Search for the cell housing the specified text and yield its (x, y) center coordinate. 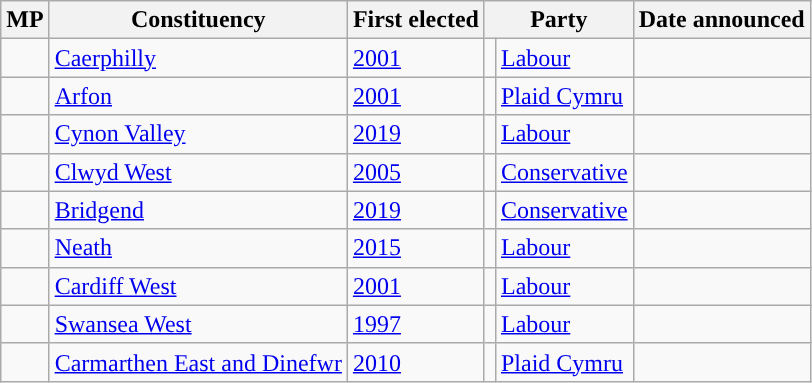
Party (558, 20)
Consti­tuency (198, 20)
Cardiff West (198, 286)
2005 (416, 172)
2015 (416, 248)
Carmarthen East and Dinefwr (198, 362)
Swansea West (198, 324)
2010 (416, 362)
First elected (416, 20)
Neath (198, 248)
1997 (416, 324)
Caerphilly (198, 58)
MP (25, 20)
Bridgend (198, 210)
Arfon (198, 96)
Clwyd West (198, 172)
Date announced (722, 20)
Cynon Valley (198, 134)
